Find where the given text appears and provide that cell's center as (x, y) coordinate. 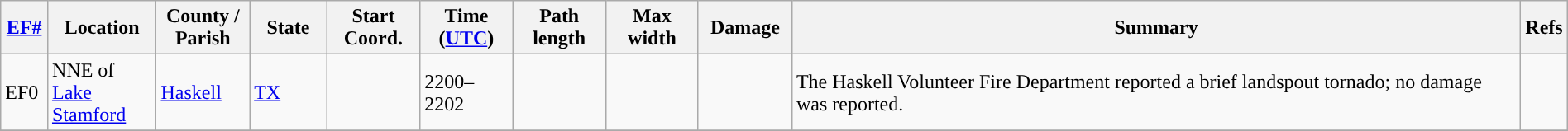
EF# (25, 28)
Location (102, 28)
Haskell (203, 92)
Summary (1156, 28)
County / Parish (203, 28)
NNE of Lake Stamford (102, 92)
Refs (1544, 28)
TX (289, 92)
Time (UTC) (466, 28)
The Haskell Volunteer Fire Department reported a brief landspout tornado; no damage was reported. (1156, 92)
Damage (744, 28)
Path length (559, 28)
EF0 (25, 92)
2200–2202 (466, 92)
State (289, 28)
Start Coord. (374, 28)
Max width (652, 28)
